Search for the cell housing the specified text and yield its (X, Y) center coordinate. 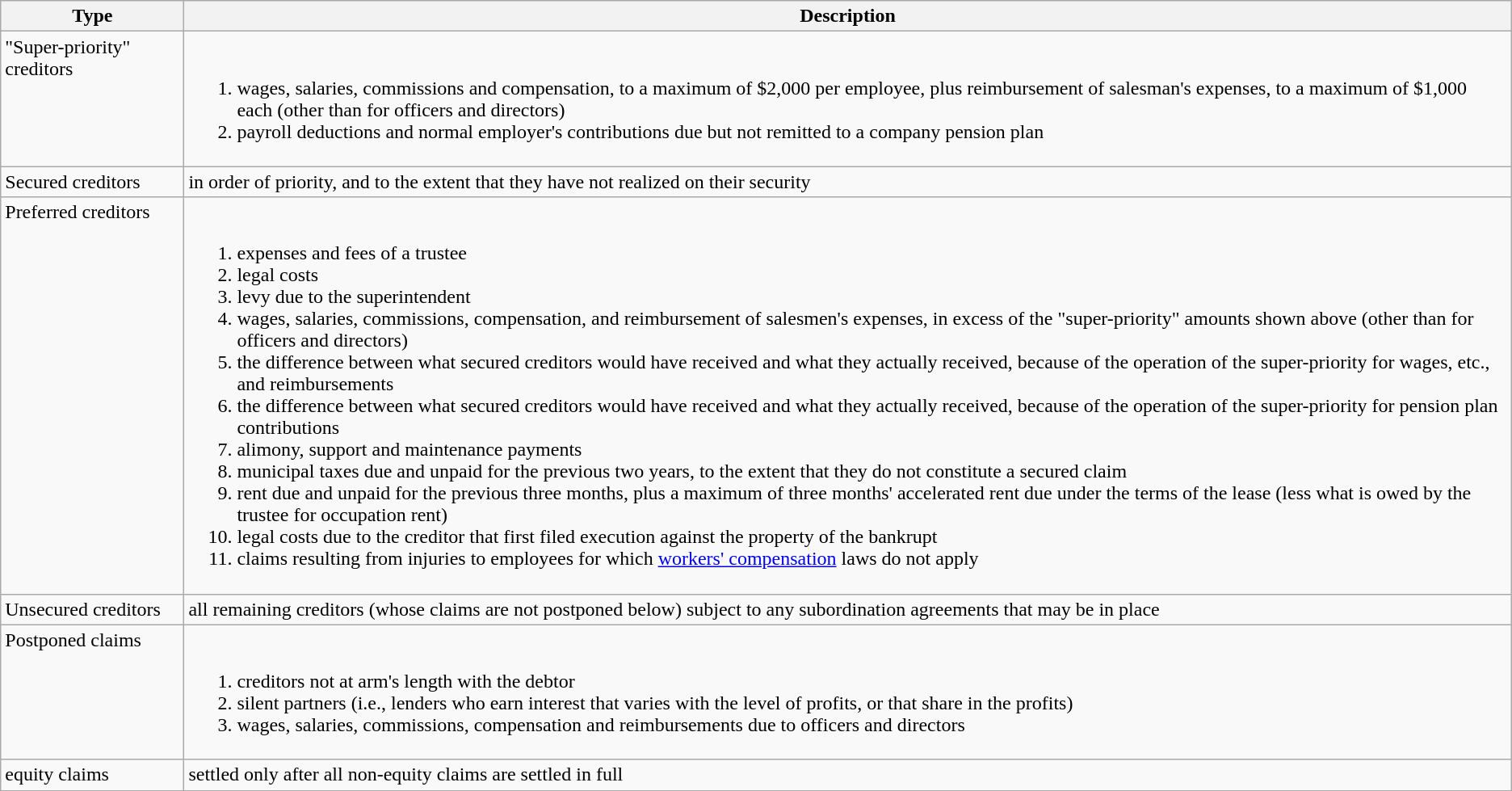
Description (848, 16)
all remaining creditors (whose claims are not postponed below) subject to any subordination agreements that may be in place (848, 609)
equity claims (92, 775)
Type (92, 16)
Postponed claims (92, 692)
Unsecured creditors (92, 609)
settled only after all non-equity claims are settled in full (848, 775)
Preferred creditors (92, 396)
Secured creditors (92, 182)
"Super-priority" creditors (92, 99)
in order of priority, and to the extent that they have not realized on their security (848, 182)
